Locate the cell with the specified text and output its (X, Y) center coordinate. 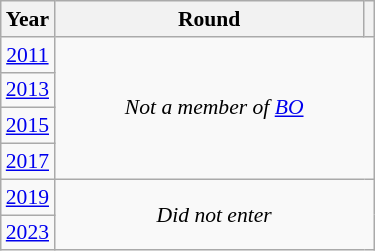
Round (209, 19)
Year (28, 19)
2015 (28, 126)
2023 (28, 233)
2019 (28, 197)
2013 (28, 90)
2011 (28, 55)
Not a member of BO (214, 108)
2017 (28, 162)
Did not enter (214, 214)
